Scan for the cell matching the given text and deliver its [x, y] coordinate at center. 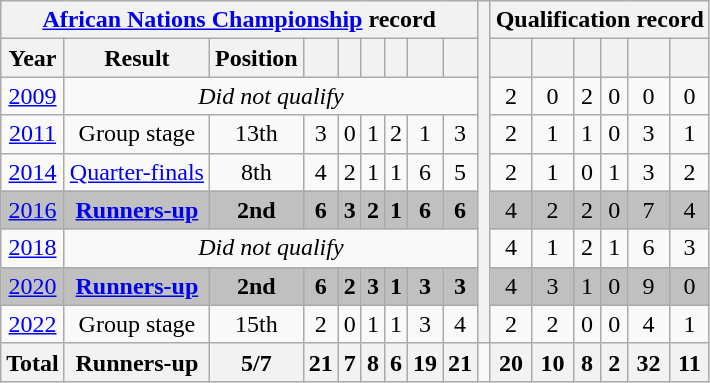
15th [256, 324]
8th [256, 172]
Year [33, 58]
2018 [33, 248]
32 [649, 362]
2014 [33, 172]
20 [511, 362]
African Nations Championship record [240, 20]
Quarter-finals [136, 172]
2020 [33, 286]
5 [460, 172]
2016 [33, 210]
2022 [33, 324]
19 [424, 362]
13th [256, 134]
11 [689, 362]
5/7 [256, 362]
9 [649, 286]
2011 [33, 134]
Total [33, 362]
10 [553, 362]
Position [256, 58]
Result [136, 58]
Qualification record [600, 20]
2009 [33, 96]
